Provide the [x, y] coordinate of the cell's center where the given text is located.  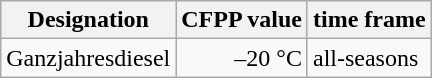
time frame [369, 20]
Designation [88, 20]
CFPP value [242, 20]
all-seasons [369, 58]
Ganzjahresdiesel [88, 58]
–20 °C [242, 58]
